Search for the cell housing the specified text and yield its [X, Y] center coordinate. 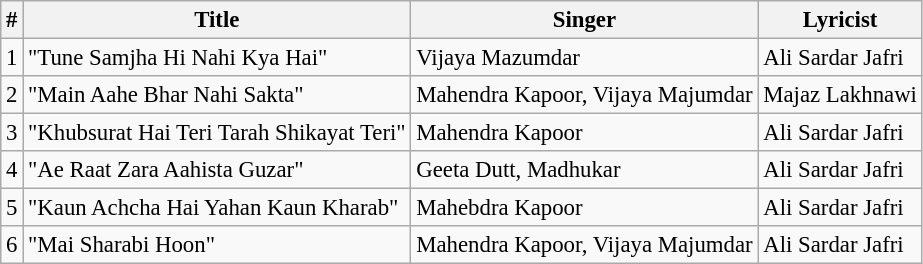
1 [12, 58]
6 [12, 245]
5 [12, 208]
Lyricist [840, 20]
Mahendra Kapoor [584, 133]
"Kaun Achcha Hai Yahan Kaun Kharab" [217, 208]
"Tune Samjha Hi Nahi Kya Hai" [217, 58]
Singer [584, 20]
"Main Aahe Bhar Nahi Sakta" [217, 95]
2 [12, 95]
Title [217, 20]
"Khubsurat Hai Teri Tarah Shikayat Teri" [217, 133]
4 [12, 170]
3 [12, 133]
"Ae Raat Zara Aahista Guzar" [217, 170]
"Mai Sharabi Hoon" [217, 245]
Geeta Dutt, Madhukar [584, 170]
Vijaya Mazumdar [584, 58]
Mahebdra Kapoor [584, 208]
# [12, 20]
Majaz Lakhnawi [840, 95]
